Locate the cell with the specified text and output its (x, y) center coordinate. 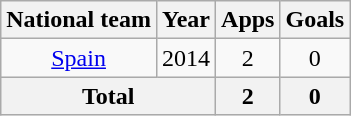
Apps (248, 20)
2014 (186, 58)
Spain (79, 58)
Year (186, 20)
Goals (315, 20)
Total (108, 96)
National team (79, 20)
